Determine the (x, y) coordinate at the center of the cell enclosing the given text.  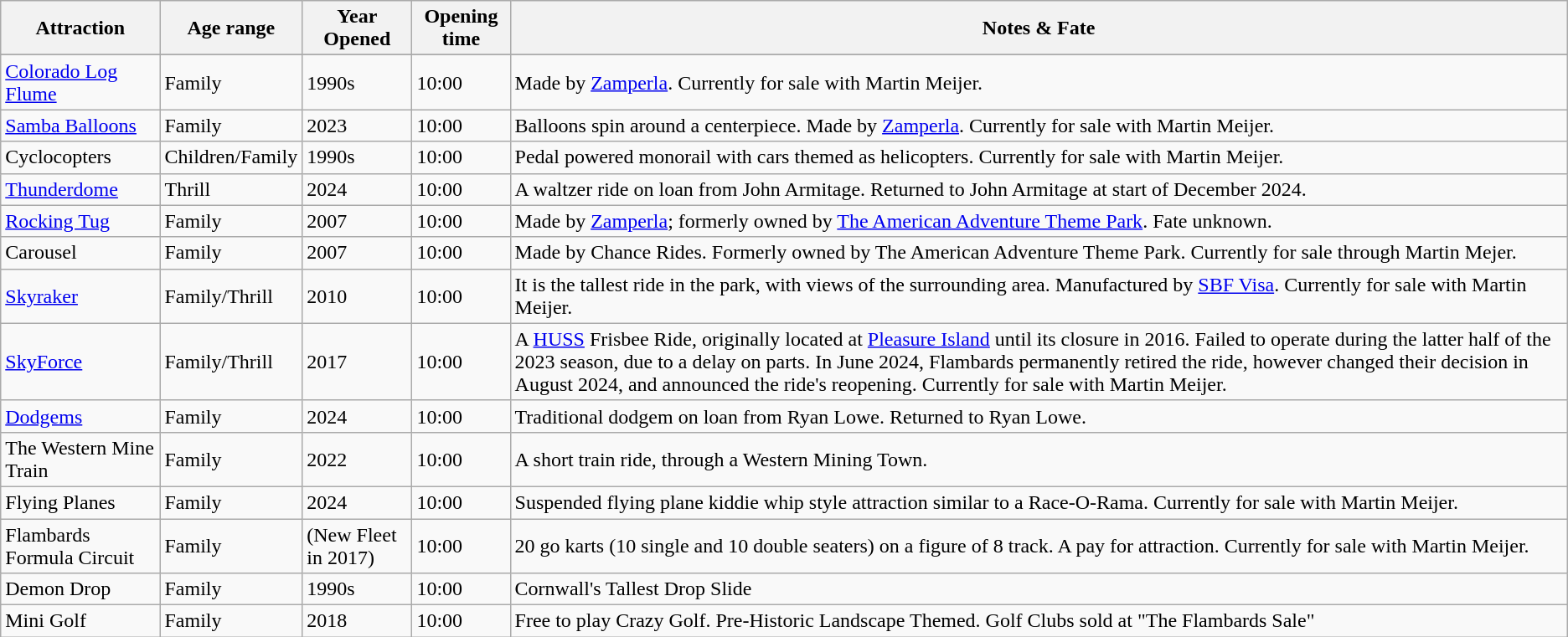
Suspended flying plane kiddie whip style attraction similar to a Race-O-Rama. Currently for sale with Martin Meijer. (1039, 502)
Age range (231, 28)
Cyclocopters (80, 157)
2023 (357, 126)
Made by Zamperla. Currently for sale with Martin Meijer. (1039, 82)
Dodgems (80, 416)
A waltzer ride on loan from John Armitage. Returned to John Armitage at start of December 2024. (1039, 189)
Opening time (461, 28)
Mini Golf (80, 621)
Skyraker (80, 296)
Attraction (80, 28)
Samba Balloons (80, 126)
Demon Drop (80, 589)
It is the tallest ride in the park, with views of the surrounding area. Manufactured by SBF Visa. Currently for sale with Martin Meijer. (1039, 296)
A short train ride, through a Western Mining Town. (1039, 459)
2010 (357, 296)
Traditional dodgem on loan from Ryan Lowe. Returned to Ryan Lowe. (1039, 416)
Free to play Crazy Golf. Pre-Historic Landscape Themed. Golf Clubs sold at "The Flambards Sale" (1039, 621)
SkyForce (80, 362)
Made by Zamperla; formerly owned by The American Adventure Theme Park. Fate unknown. (1039, 221)
The Western Mine Train (80, 459)
Year Opened (357, 28)
2017 (357, 362)
Pedal powered monorail with cars themed as helicopters. Currently for sale with Martin Meijer. (1039, 157)
2022 (357, 459)
Notes & Fate (1039, 28)
Balloons spin around a centerpiece. Made by Zamperla. Currently for sale with Martin Meijer. (1039, 126)
Flying Planes (80, 502)
Children/Family (231, 157)
Thunderdome (80, 189)
Cornwall's Tallest Drop Slide (1039, 589)
(New Fleet in 2017) (357, 546)
Flambards Formula Circuit (80, 546)
Made by Chance Rides. Formerly owned by The American Adventure Theme Park. Currently for sale through Martin Mejer. (1039, 253)
Carousel (80, 253)
Rocking Tug (80, 221)
Colorado Log Flume (80, 82)
20 go karts (10 single and 10 double seaters) on a figure of 8 track. A pay for attraction. Currently for sale with Martin Meijer. (1039, 546)
Thrill (231, 189)
2018 (357, 621)
